From the cell containing the given text, extract its center point as (x, y) coordinate. 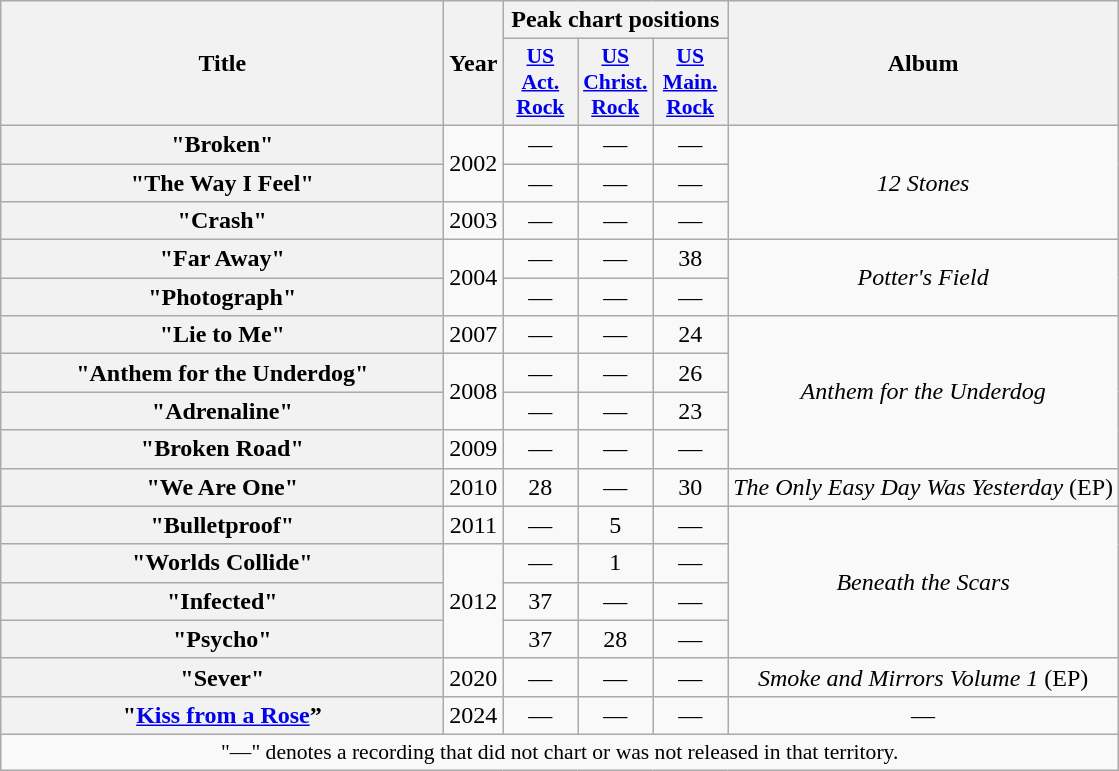
"Anthem for the Underdog" (222, 373)
"Lie to Me" (222, 335)
2002 (474, 163)
"Infected" (222, 601)
2003 (474, 221)
Smoke and Mirrors Volume 1 (EP) (924, 677)
2012 (474, 601)
2020 (474, 677)
"Broken Road" (222, 449)
38 (690, 259)
"Worlds Collide" (222, 563)
USChrist. Rock (616, 82)
"We Are One" (222, 487)
"Crash" (222, 221)
"—" denotes a recording that did not chart or was not released in that territory. (560, 752)
23 (690, 411)
2004 (474, 278)
"Photograph" (222, 297)
2024 (474, 715)
5 (616, 525)
Anthem for the Underdog (924, 392)
"Adrenaline" (222, 411)
1 (616, 563)
Year (474, 64)
30 (690, 487)
Album (924, 64)
Title (222, 64)
The Only Easy Day Was Yesterday (EP) (924, 487)
"Bulletproof" (222, 525)
24 (690, 335)
"The Way I Feel" (222, 183)
USAct. Rock (540, 82)
Potter's Field (924, 278)
2008 (474, 392)
"Psycho" (222, 639)
Peak chart positions (616, 20)
12 Stones (924, 182)
2007 (474, 335)
2011 (474, 525)
26 (690, 373)
"Sever" (222, 677)
2010 (474, 487)
Beneath the Scars (924, 582)
"Far Away" (222, 259)
USMain. Rock (690, 82)
2009 (474, 449)
"Kiss from a Rose” (222, 715)
"Broken" (222, 144)
